Identify which cell holds the provided text, then report its (X, Y) central coordinate. 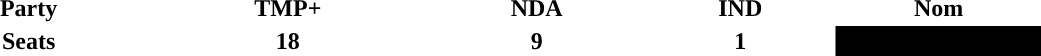
1 (740, 41)
18 (288, 41)
9 (536, 41)
